Detect which cell encompasses the target text, then output its [X, Y] center coordinate. 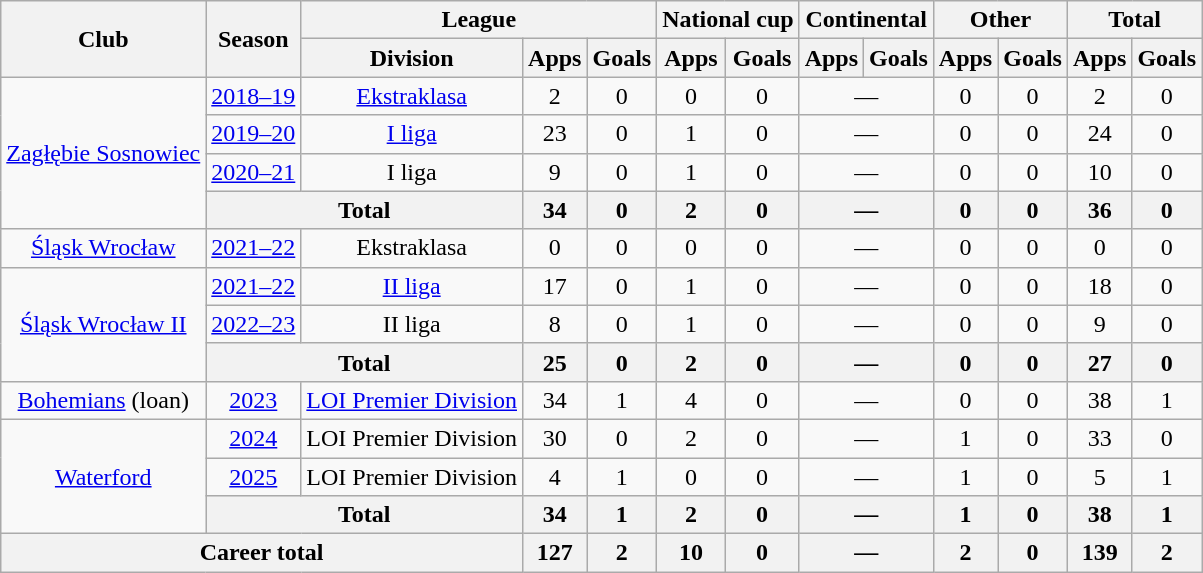
17 [555, 286]
Śląsk Wrocław II [104, 324]
National cup [728, 20]
Śląsk Wrocław [104, 248]
2024 [254, 438]
Club [104, 39]
36 [1099, 210]
League [479, 20]
2022–23 [254, 324]
5 [1099, 477]
18 [1099, 286]
127 [555, 553]
24 [1099, 134]
2023 [254, 400]
2019–20 [254, 134]
Continental [866, 20]
33 [1099, 438]
2025 [254, 477]
2020–21 [254, 172]
25 [555, 362]
Other [1000, 20]
27 [1099, 362]
8 [555, 324]
30 [555, 438]
139 [1099, 553]
23 [555, 134]
Bohemians (loan) [104, 400]
Season [254, 39]
Division [412, 58]
Waterford [104, 476]
2018–19 [254, 96]
Zagłębie Sosnowiec [104, 153]
Career total [262, 553]
